Extract the (X, Y) coordinate from the center of the cell holding the provided text.  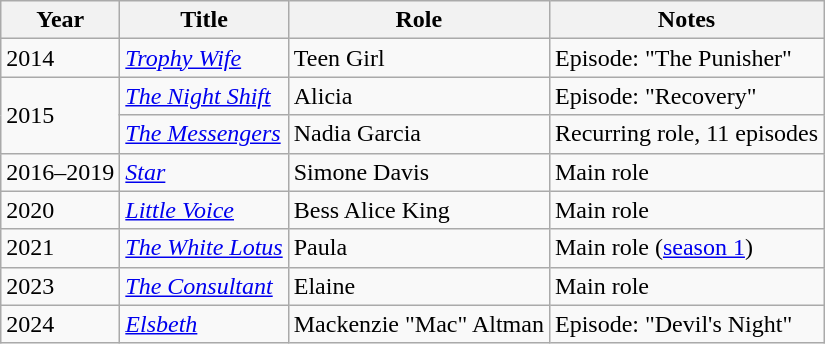
Nadia Garcia (418, 134)
The Night Shift (204, 96)
2015 (60, 115)
Episode: "The Punisher" (686, 58)
The White Lotus (204, 248)
Trophy Wife (204, 58)
Year (60, 20)
2014 (60, 58)
2024 (60, 324)
Notes (686, 20)
Star (204, 172)
Main role (season 1) (686, 248)
Alicia (418, 96)
Title (204, 20)
Elsbeth (204, 324)
Bess Alice King (418, 210)
Recurring role, 11 episodes (686, 134)
Little Voice (204, 210)
Paula (418, 248)
2021 (60, 248)
The Messengers (204, 134)
2023 (60, 286)
Episode: "Recovery" (686, 96)
Simone Davis (418, 172)
Elaine (418, 286)
2020 (60, 210)
The Consultant (204, 286)
Mackenzie "Mac" Altman (418, 324)
Role (418, 20)
2016–2019 (60, 172)
Teen Girl (418, 58)
Episode: "Devil's Night" (686, 324)
